Determine the (x, y) coordinate at the center of the cell enclosing the given text.  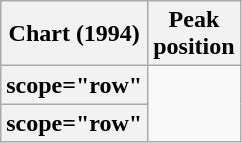
Chart (1994) (74, 34)
Peakposition (194, 34)
